Identify which cell holds the provided text, then report its (x, y) central coordinate. 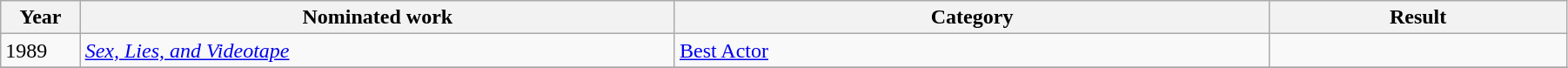
Category (971, 17)
Nominated work (378, 17)
Year (40, 17)
1989 (40, 51)
Result (1418, 17)
Best Actor (971, 51)
Sex, Lies, and Videotape (378, 51)
